Output the [x, y] coordinate of the center of the cell containing the given text.  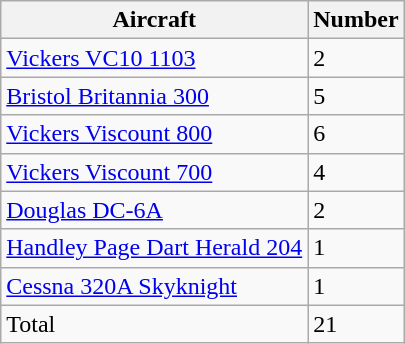
6 [356, 134]
Number [356, 20]
Vickers VC10 1103 [154, 58]
21 [356, 324]
Aircraft [154, 20]
5 [356, 96]
Total [154, 324]
Cessna 320A Skyknight [154, 286]
Handley Page Dart Herald 204 [154, 248]
Douglas DC-6A [154, 210]
Vickers Viscount 800 [154, 134]
Vickers Viscount 700 [154, 172]
Bristol Britannia 300 [154, 96]
4 [356, 172]
